Output the [X, Y] coordinate of the center of the cell containing the given text.  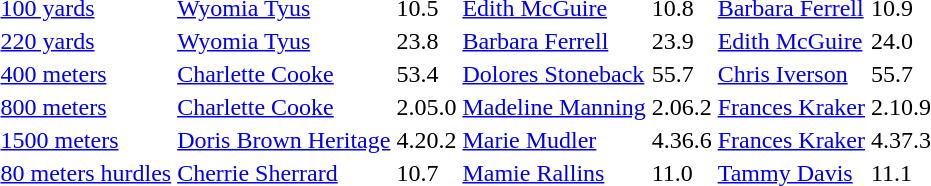
2.05.0 [426, 107]
Madeline Manning [554, 107]
53.4 [426, 74]
Marie Mudler [554, 140]
23.8 [426, 41]
Doris Brown Heritage [284, 140]
Chris Iverson [791, 74]
2.06.2 [682, 107]
Edith McGuire [791, 41]
Barbara Ferrell [554, 41]
23.9 [682, 41]
55.7 [682, 74]
4.20.2 [426, 140]
Dolores Stoneback [554, 74]
4.36.6 [682, 140]
Wyomia Tyus [284, 41]
